Pinpoint the cell where the given text exists, returning its (X, Y) midpoint coordinate. 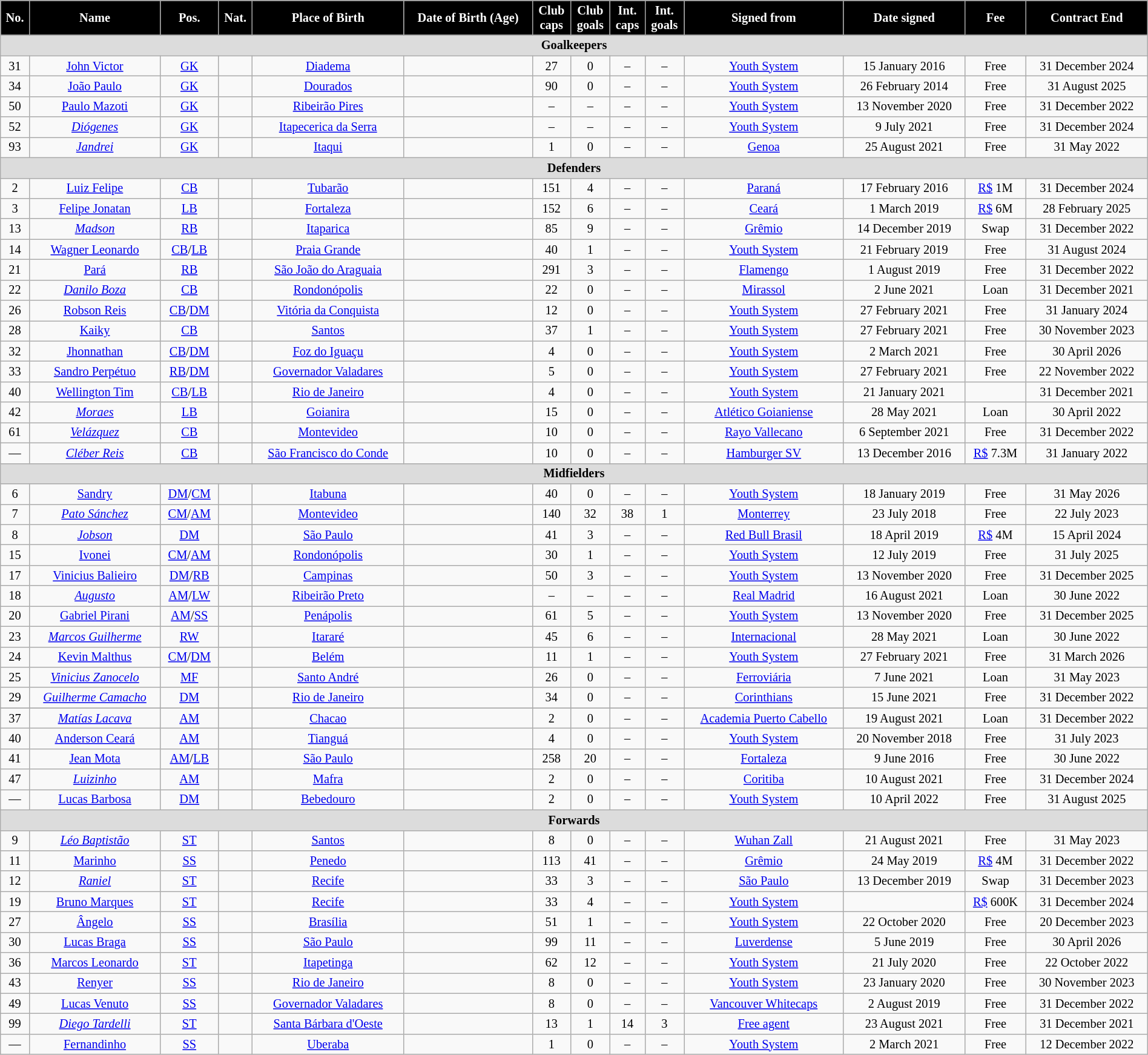
Sandry (94, 494)
31 December 2023 (1086, 881)
31 January 2024 (1086, 311)
R$ 6M (995, 208)
Mirassol (764, 290)
17 (15, 575)
Fernandinho (94, 1044)
18 April 2019 (905, 535)
Ângelo (94, 922)
Itapecerica da Serra (328, 127)
No. (15, 18)
Danilo Boza (94, 290)
Vinicius Zanocelo (94, 677)
15 June 2021 (905, 698)
Jandrei (94, 147)
Defenders (574, 168)
22 November 2022 (1086, 371)
26 February 2014 (905, 86)
62 (551, 963)
18 (15, 596)
Vinicius Balieiro (94, 575)
Date of Birth (Age) (468, 18)
31 May 2026 (1086, 494)
20 November 2018 (905, 738)
Midfielders (574, 474)
31 May 2022 (1086, 147)
2 June 2021 (905, 290)
152 (551, 208)
Dourados (328, 86)
Itaparica (328, 229)
Raniel (94, 881)
Lucas Venuto (94, 1004)
Velázquez (94, 432)
Jobson (94, 535)
Rayo Vallecano (764, 432)
12 July 2019 (905, 555)
6 September 2021 (905, 432)
Place of Birth (328, 18)
Felipe Jonatan (94, 208)
Pará (94, 270)
Wagner Leonardo (94, 250)
23 August 2021 (905, 1024)
Name (94, 18)
Int.caps (627, 18)
36 (15, 963)
21 August 2021 (905, 841)
85 (551, 229)
Kaiky (94, 331)
Vancouver Whitecaps (764, 1004)
38 (627, 514)
Jhonnathan (94, 351)
14 December 2019 (905, 229)
21 July 2020 (905, 963)
51 (551, 922)
31 July 2023 (1086, 738)
Atlético Goianiense (764, 412)
Léo Baptistão (94, 841)
Diego Tardelli (94, 1024)
5 June 2019 (905, 942)
Hamburger SV (764, 453)
Tubarão (328, 188)
20 December 2023 (1086, 922)
CM/DM (190, 657)
Pato Sánchez (94, 514)
Flamengo (764, 270)
Gabriel Pirani (94, 616)
22 July 2023 (1086, 514)
21 January 2021 (905, 392)
19 August 2021 (905, 718)
Sandro Perpétuo (94, 371)
42 (15, 412)
Wellington Tim (94, 392)
Ribeirão Pires (328, 107)
15 January 2016 (905, 66)
Real Madrid (764, 596)
Penedo (328, 861)
Pos. (190, 18)
RW (190, 637)
Clubcaps (551, 18)
113 (551, 861)
Internacional (764, 637)
Paraná (764, 188)
28 February 2025 (1086, 208)
2 August 2019 (905, 1004)
22 October 2022 (1086, 963)
49 (15, 1004)
Penápolis (328, 616)
25 (15, 677)
Luizinho (94, 779)
1 August 2019 (905, 270)
DM/CM (190, 494)
Genoa (764, 147)
Wuhan Zall (764, 841)
Vitória da Conquista (328, 311)
Itaqui (328, 147)
John Victor (94, 66)
45 (551, 637)
31 March 2026 (1086, 657)
Kevin Malthus (94, 657)
Diógenes (94, 127)
Renyer (94, 983)
9 June 2016 (905, 759)
12 December 2022 (1086, 1044)
Ivonei (94, 555)
24 (15, 657)
Nat. (236, 18)
Lucas Braga (94, 942)
Paulo Mazoti (94, 107)
93 (15, 147)
Int.goals (665, 18)
Free agent (764, 1024)
Fee (995, 18)
15 April 2024 (1086, 535)
Madson (94, 229)
140 (551, 514)
Brasília (328, 922)
13 December 2016 (905, 453)
R$ 7.3M (995, 453)
Foz do Iguaçu (328, 351)
30 April 2022 (1086, 412)
R$ 1M (995, 188)
Mafra (328, 779)
7 June 2021 (905, 677)
Contract End (1086, 18)
23 July 2018 (905, 514)
43 (15, 983)
Ribeirão Preto (328, 596)
Uberaba (328, 1044)
Itabuna (328, 494)
Marinho (94, 861)
19 (15, 902)
AM/LW (190, 596)
Luverdense (764, 942)
Jean Mota (94, 759)
Campinas (328, 575)
90 (551, 86)
Monterrey (764, 514)
28 (15, 331)
Chacao (328, 718)
24 May 2019 (905, 861)
RB/DM (190, 371)
Itararé (328, 637)
31 (15, 66)
Signed from (764, 18)
São Francisco do Conde (328, 453)
23 (15, 637)
31 January 2022 (1086, 453)
Ceará (764, 208)
Tianguá (328, 738)
9 July 2021 (905, 127)
Robson Reis (94, 311)
Bebedouro (328, 799)
Goianira (328, 412)
47 (15, 779)
Goalkeepers (574, 45)
31 August 2024 (1086, 250)
Guilherme Camacho (94, 698)
31 July 2025 (1086, 555)
Corinthians (764, 698)
Praia Grande (328, 250)
São João do Araguaia (328, 270)
Augusto (94, 596)
DM/RB (190, 575)
Anderson Ceará (94, 738)
291 (551, 270)
21 February 2019 (905, 250)
25 August 2021 (905, 147)
AM/LB (190, 759)
Diadema (328, 66)
22 October 2020 (905, 922)
Date signed (905, 18)
Santa Bárbara d'Oeste (328, 1024)
Ferroviária (764, 677)
Lucas Barbosa (94, 799)
258 (551, 759)
52 (15, 127)
Forwards (574, 820)
MF (190, 677)
Red Bull Brasil (764, 535)
10 August 2021 (905, 779)
29 (15, 698)
Clubgoals (590, 18)
21 (15, 270)
151 (551, 188)
Marcos Leonardo (94, 963)
1 March 2019 (905, 208)
Luiz Felipe (94, 188)
Moraes (94, 412)
10 April 2022 (905, 799)
Cléber Reis (94, 453)
7 (15, 514)
18 January 2019 (905, 494)
AM/SS (190, 616)
Santo André (328, 677)
16 August 2021 (905, 596)
23 January 2020 (905, 983)
Matías Lacava (94, 718)
17 February 2016 (905, 188)
Bruno Marques (94, 902)
Belém (328, 657)
João Paulo (94, 86)
Coritiba (764, 779)
Academia Puerto Cabello (764, 718)
Itapetinga (328, 963)
Marcos Guilherme (94, 637)
R$ 600K (995, 902)
13 December 2019 (905, 881)
